From the cell containing the given text, extract its center point as [X, Y] coordinate. 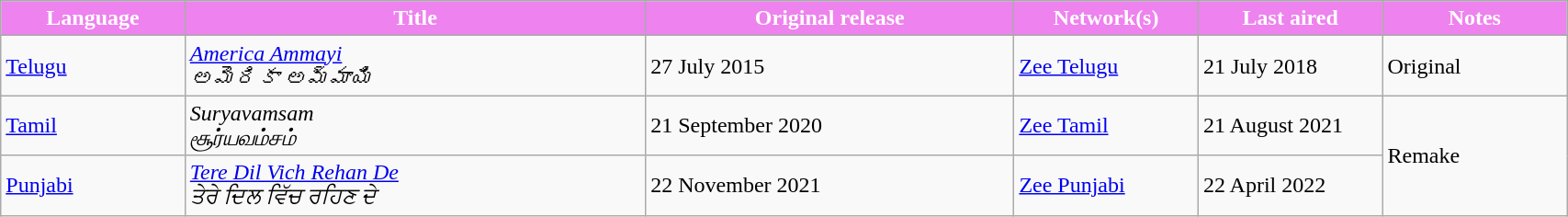
Punjabi [94, 186]
Remake [1475, 155]
22 November 2021 [830, 186]
27 July 2015 [830, 66]
Last aired [1290, 18]
Tere Dil Vich Rehan Deਤੇਰੇ ਦਿਲ ਵਿੱਚ ਰਹਿਣ ਦੇ [415, 186]
Original release [830, 18]
Network(s) [1106, 18]
21 July 2018 [1290, 66]
Title [415, 18]
22 April 2022 [1290, 186]
Zee Tamil [1106, 125]
Telugu [94, 66]
21 August 2021 [1290, 125]
Notes [1475, 18]
Tamil [94, 125]
Zee Punjabi [1106, 186]
Suryavamsamசூர்யவம்சம் [415, 125]
Language [94, 18]
Zee Telugu [1106, 66]
Original [1475, 66]
21 September 2020 [830, 125]
America Ammayiఅమెరికా అమ్మాయి [415, 66]
